Extract the [X, Y] coordinate from the center of the cell holding the provided text.  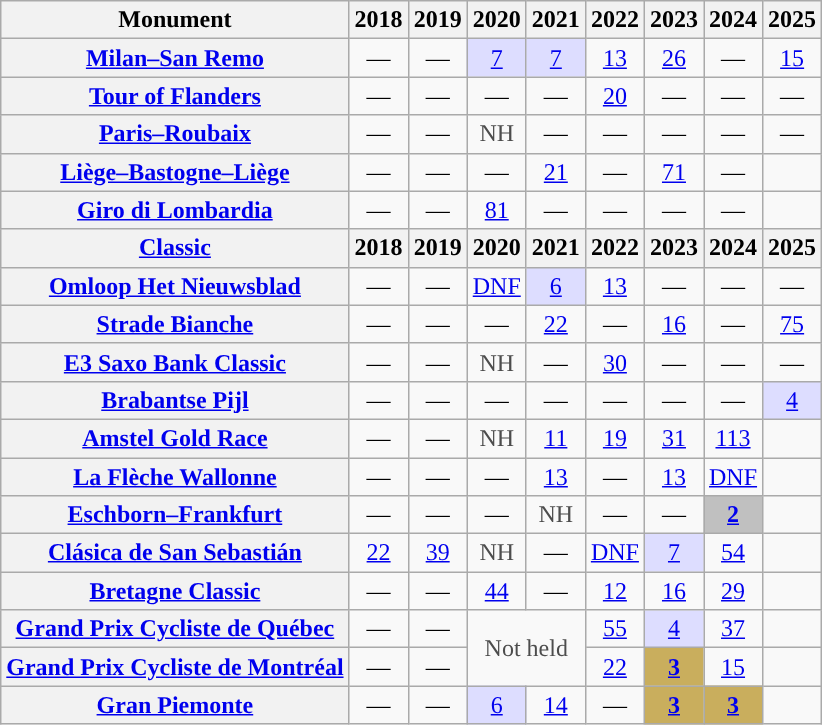
Giro di Lombardia [175, 210]
44 [496, 591]
20 [614, 96]
31 [674, 438]
14 [556, 705]
Strade Bianche [175, 324]
Not held [526, 648]
Omloop Het Nieuwsblad [175, 286]
21 [556, 172]
Monument [175, 20]
Gran Piemonte [175, 705]
75 [792, 324]
12 [614, 591]
2 [734, 515]
39 [438, 553]
Paris–Roubaix [175, 134]
71 [674, 172]
Grand Prix Cycliste de Québec [175, 629]
37 [734, 629]
55 [614, 629]
E3 Saxo Bank Classic [175, 362]
Amstel Gold Race [175, 438]
30 [614, 362]
Grand Prix Cycliste de Montréal [175, 667]
Brabantse Pijl [175, 400]
113 [734, 438]
Eschborn–Frankfurt [175, 515]
Tour of Flanders [175, 96]
Milan–San Remo [175, 58]
54 [734, 553]
Clásica de San Sebastián [175, 553]
La Flèche Wallonne [175, 477]
Bretagne Classic [175, 591]
Classic [175, 248]
26 [674, 58]
81 [496, 210]
11 [556, 438]
29 [734, 591]
Liège–Bastogne–Liège [175, 172]
19 [614, 438]
